Identify which cell holds the provided text, then report its [x, y] central coordinate. 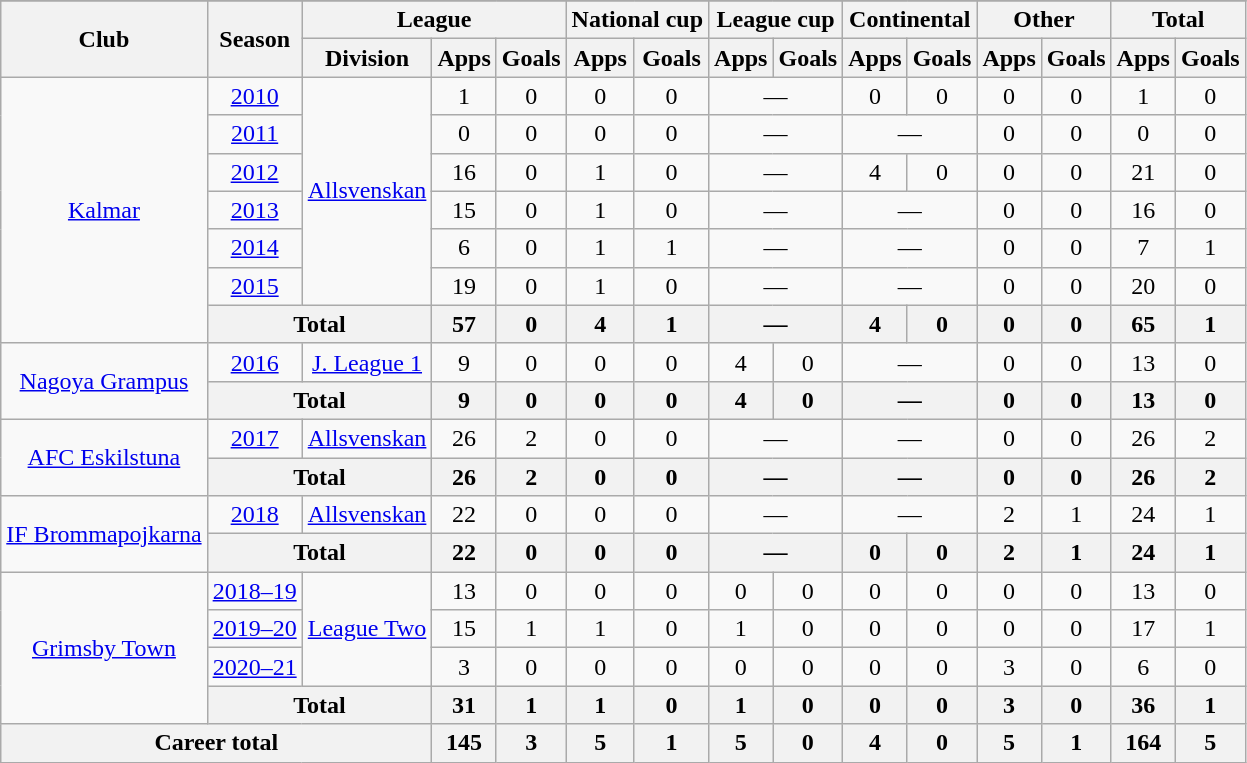
Kalmar [104, 210]
National cup [637, 20]
21 [1143, 172]
2018–19 [254, 591]
2018 [254, 515]
36 [1143, 705]
2017 [254, 438]
AFC Eskilstuna [104, 457]
164 [1143, 743]
2014 [254, 248]
2013 [254, 210]
Club [104, 39]
2020–21 [254, 667]
IF Brommapojkarna [104, 534]
2015 [254, 286]
57 [464, 324]
65 [1143, 324]
31 [464, 705]
2010 [254, 96]
Career total [216, 743]
2012 [254, 172]
Other [1044, 20]
2016 [254, 362]
Season [254, 39]
League [434, 20]
League Two [367, 629]
Division [367, 58]
17 [1143, 629]
Grimsby Town [104, 648]
League cup [776, 20]
19 [464, 286]
Nagoya Grampus [104, 381]
20 [1143, 286]
7 [1143, 248]
J. League 1 [367, 362]
Continental [910, 20]
2011 [254, 134]
145 [464, 743]
2019–20 [254, 629]
